Search for the cell housing the specified text and yield its [x, y] center coordinate. 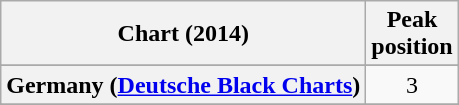
3 [412, 85]
Germany (Deutsche Black Charts) [184, 85]
Chart (2014) [184, 34]
Peakposition [412, 34]
